From the cell containing the given text, extract its center point as (X, Y) coordinate. 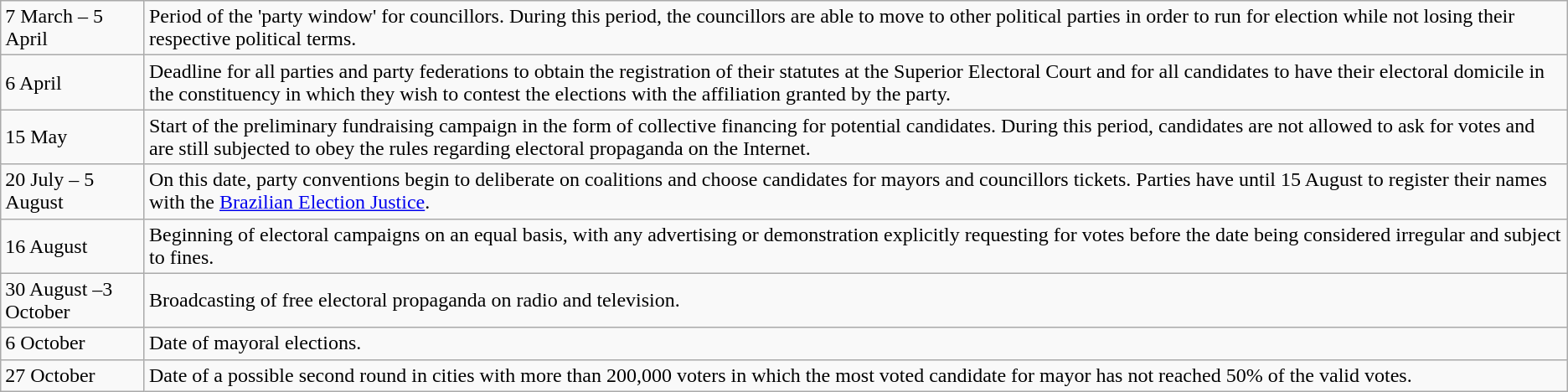
Date of mayoral elections. (856, 343)
6 April (73, 82)
20 July – 5 August (73, 191)
15 May (73, 137)
Broadcasting of free electoral propaganda on radio and television. (856, 300)
6 October (73, 343)
16 August (73, 246)
27 October (73, 375)
30 August –3 October (73, 300)
7 March – 5 April (73, 28)
